For the text-containing cell, return its midpoint in (X, Y) coordinate format. 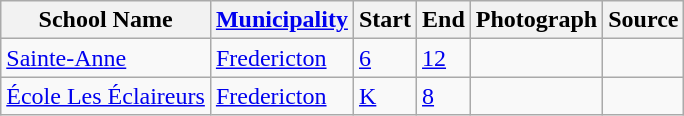
School Name (106, 20)
8 (444, 96)
Source (644, 20)
6 (384, 58)
École Les Éclaireurs (106, 96)
Photograph (536, 20)
K (384, 96)
End (444, 20)
Sainte-Anne (106, 58)
12 (444, 58)
Municipality (282, 20)
Start (384, 20)
